Determine the [X, Y] coordinate at the center of the cell enclosing the given text.  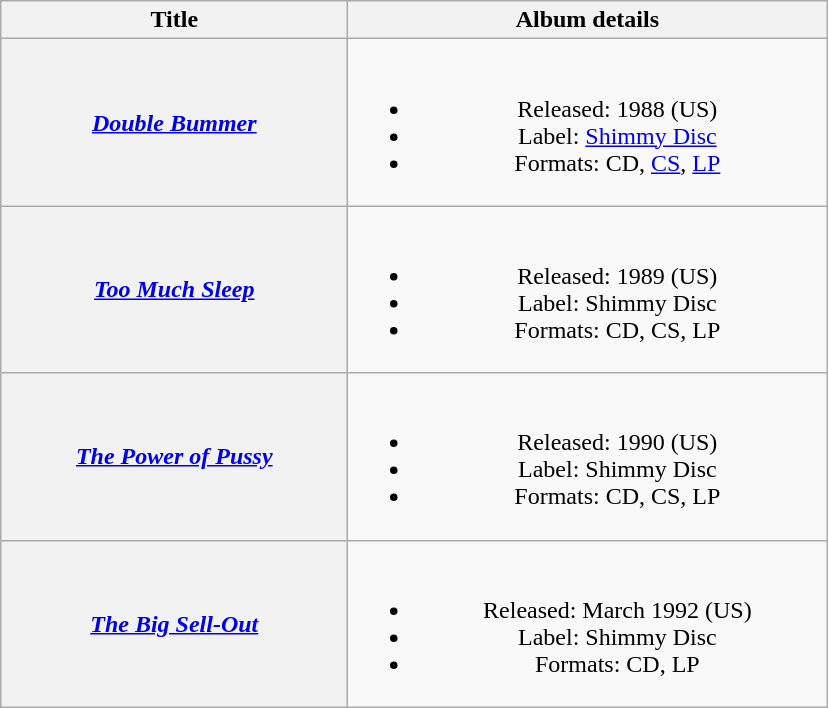
Released: 1990 (US)Label: Shimmy DiscFormats: CD, CS, LP [588, 456]
Album details [588, 20]
The Big Sell-Out [174, 624]
Title [174, 20]
The Power of Pussy [174, 456]
Released: 1989 (US)Label: Shimmy DiscFormats: CD, CS, LP [588, 290]
Released: 1988 (US)Label: Shimmy DiscFormats: CD, CS, LP [588, 122]
Too Much Sleep [174, 290]
Released: March 1992 (US)Label: Shimmy DiscFormats: CD, LP [588, 624]
Double Bummer [174, 122]
